For the text-containing cell, return its midpoint in [X, Y] coordinate format. 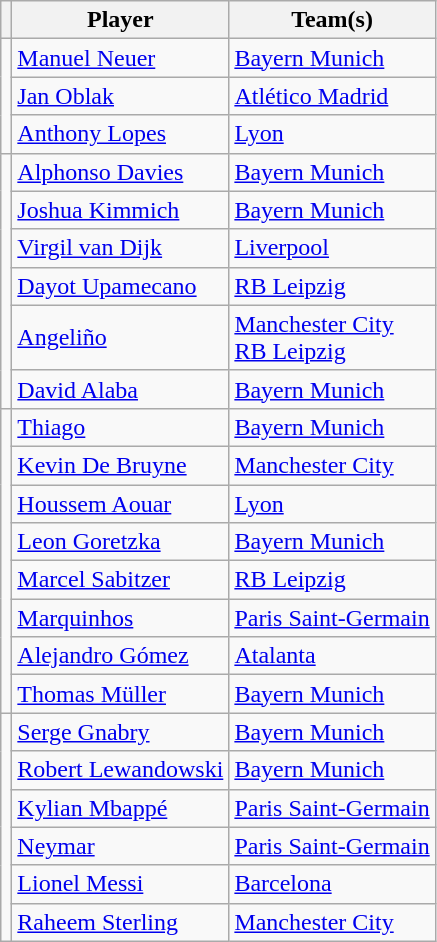
Raheem Sterling [120, 922]
Robert Lewandowski [120, 770]
Houssem Aouar [120, 503]
Team(s) [332, 20]
Alphonso Davies [120, 172]
Marcel Sabitzer [120, 580]
Alejandro Gómez [120, 656]
David Alaba [120, 389]
Joshua Kimmich [120, 210]
Atalanta [332, 656]
Jan Oblak [120, 96]
Lionel Messi [120, 884]
Anthony Lopes [120, 134]
Thomas Müller [120, 694]
Neymar [120, 846]
Manchester City RB Leipzig [332, 338]
Barcelona [332, 884]
Player [120, 20]
Angeliño [120, 338]
Manuel Neuer [120, 58]
Dayot Upamecano [120, 286]
Virgil van Dijk [120, 248]
Liverpool [332, 248]
Serge Gnabry [120, 732]
Thiago [120, 427]
Marquinhos [120, 618]
Kevin De Bruyne [120, 465]
Leon Goretzka [120, 542]
Kylian Mbappé [120, 808]
Atlético Madrid [332, 96]
